Search for the cell housing the specified text and yield its [x, y] center coordinate. 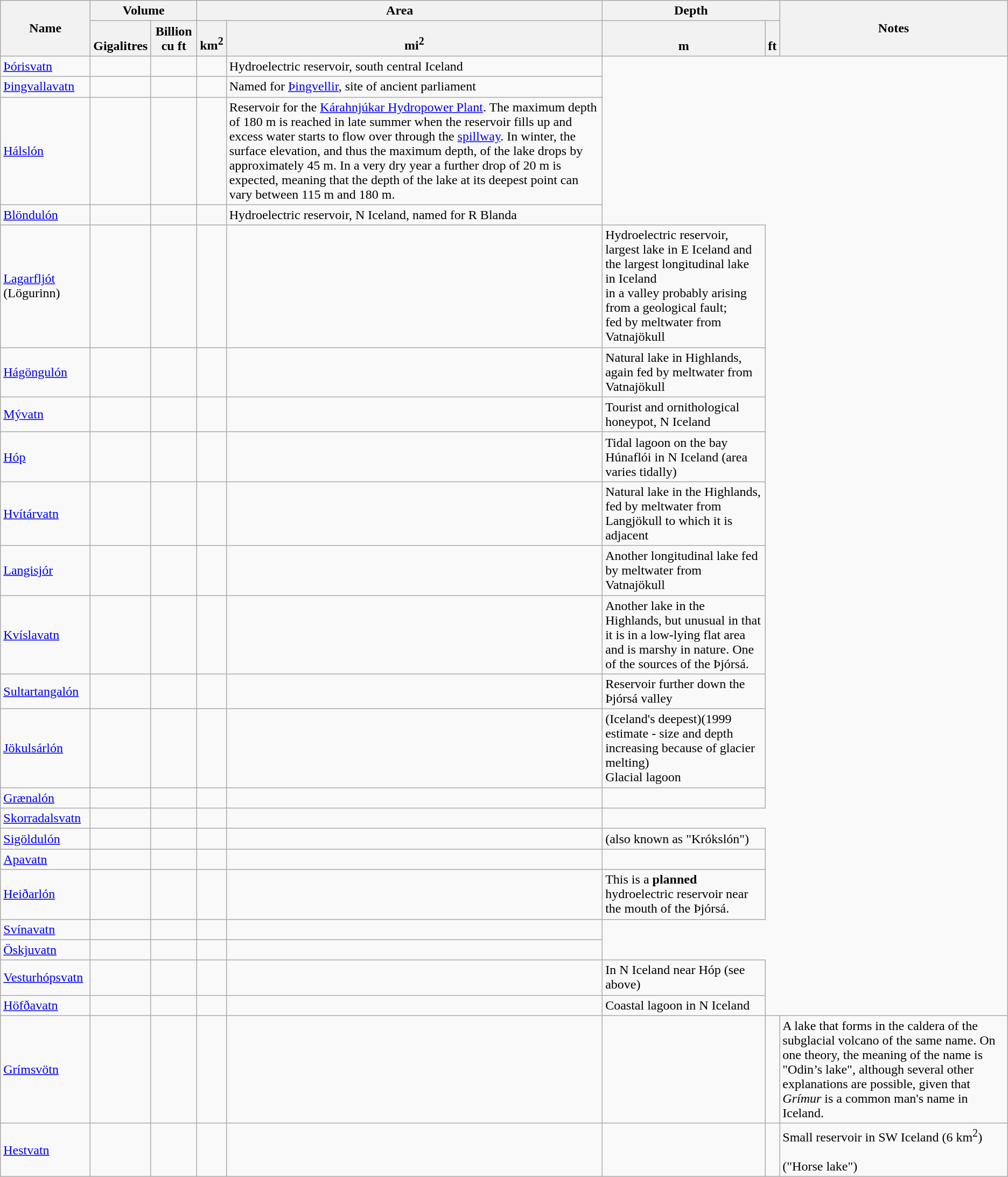
This is a planned hydroelectric reservoir near the mouth of the Þjórsá. [684, 894]
Coastal lagoon in N Iceland [684, 1005]
Svínavatn [45, 929]
Named for Þingvellir, site of ancient parliament [415, 87]
Þingvallavatn [45, 87]
Notes [894, 28]
Hydroelectric reservoir, south central Iceland [415, 66]
Öskjuvatn [45, 950]
Sigöldulón [45, 839]
Volume [144, 11]
Natural lake in Highlands, again fed by meltwater from Vatnajökull [684, 372]
Kvíslavatn [45, 635]
Hestvatn [45, 1150]
Hágöngulón [45, 372]
Lagarfljót (Lögurinn) [45, 286]
Gigalitres [121, 39]
In N Iceland near Hóp (see above) [684, 978]
(also known as "Krókslón") [684, 839]
Natural lake in the Highlands, fed by meltwater from Langjökull to which it is adjacent [684, 514]
Small reservoir in SW Iceland (6 km2)("Horse lake") [894, 1150]
Tidal lagoon on the bay Húnaflói in N Iceland (area varies tidally) [684, 457]
Reservoir further down the Þjórsá valley [684, 691]
Hydroelectric reservoir, N Iceland, named for R Blanda [415, 215]
Area [400, 11]
mi2 [415, 39]
Another longitudinal lake fed by meltwater from Vatnajökull [684, 570]
Sultartangalón [45, 691]
ft [772, 39]
Hóp [45, 457]
Hvítárvatn [45, 514]
Skorradalsvatn [45, 818]
Billion cu ft [174, 39]
Depth [691, 11]
Name [45, 28]
Grænalón [45, 798]
Apavatn [45, 859]
m [684, 39]
Hálslón [45, 151]
Heiðarlón [45, 894]
Höfðavatn [45, 1005]
Blöndulón [45, 215]
(Iceland's deepest)(1999 estimate - size and depth increasing because of glacier melting)Glacial lagoon [684, 748]
Mývatn [45, 415]
Langisjór [45, 570]
Þórisvatn [45, 66]
Another lake in the Highlands, but unusual in that it is in a low-lying flat area and is marshy in nature. One of the sources of the Þjórsá. [684, 635]
km2 [212, 39]
Grímsvötn [45, 1069]
Vesturhópsvatn [45, 978]
Tourist and ornithological honeypot, N Iceland [684, 415]
Jökulsárlón [45, 748]
